From the cell containing the given text, extract its center point as [x, y] coordinate. 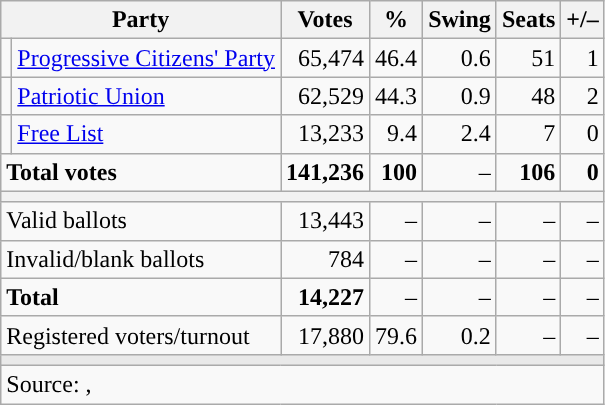
Source: , [302, 384]
14,227 [324, 297]
2.4 [460, 134]
Free List [146, 134]
13,233 [324, 134]
9.4 [396, 134]
Seats [528, 20]
100 [396, 172]
Total votes [141, 172]
62,529 [324, 96]
2 [582, 96]
65,474 [324, 58]
Patriotic Union [146, 96]
51 [528, 58]
% [396, 20]
0.2 [460, 335]
0.6 [460, 58]
1 [582, 58]
Swing [460, 20]
Registered voters/turnout [141, 335]
141,236 [324, 172]
13,443 [324, 221]
0.9 [460, 96]
784 [324, 259]
44.3 [396, 96]
46.4 [396, 58]
7 [528, 134]
106 [528, 172]
+/– [582, 20]
48 [528, 96]
Invalid/blank ballots [141, 259]
17,880 [324, 335]
79.6 [396, 335]
Progressive Citizens' Party [146, 58]
Party [141, 20]
Valid ballots [141, 221]
Votes [324, 20]
Total [141, 297]
